Return (x, y) of the center of cell containing provided text 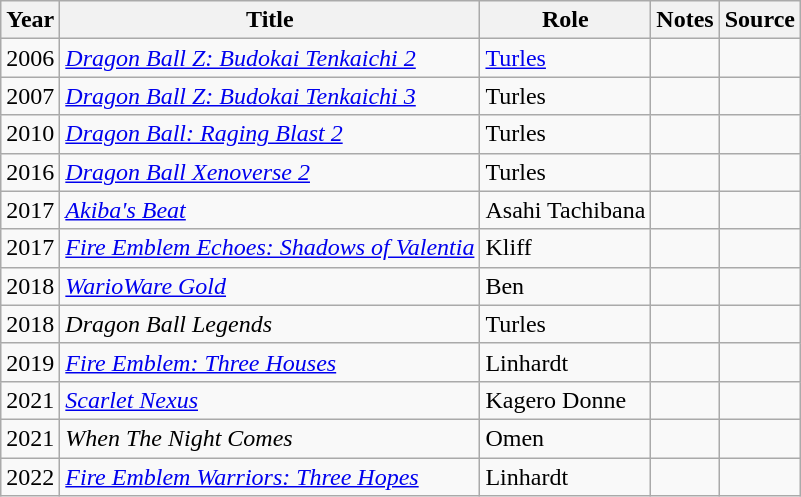
Dragon Ball Z: Budokai Tenkaichi 2 (270, 58)
2007 (30, 96)
Title (270, 20)
2006 (30, 58)
When The Night Comes (270, 438)
Asahi Tachibana (566, 210)
Dragon Ball: Raging Blast 2 (270, 134)
Source (760, 20)
Ben (566, 286)
Kliff (566, 248)
WarioWare Gold (270, 286)
Omen (566, 438)
Fire Emblem Warriors: Three Hopes (270, 477)
2016 (30, 172)
Dragon Ball Z: Budokai Tenkaichi 3 (270, 96)
Fire Emblem: Three Houses (270, 362)
Scarlet Nexus (270, 400)
Akiba's Beat (270, 210)
Year (30, 20)
Role (566, 20)
2019 (30, 362)
Notes (685, 20)
Dragon Ball Legends (270, 324)
Kagero Donne (566, 400)
Fire Emblem Echoes: Shadows of Valentia (270, 248)
Dragon Ball Xenoverse 2 (270, 172)
2022 (30, 477)
2010 (30, 134)
